Identify which cell holds the provided text, then report its (X, Y) central coordinate. 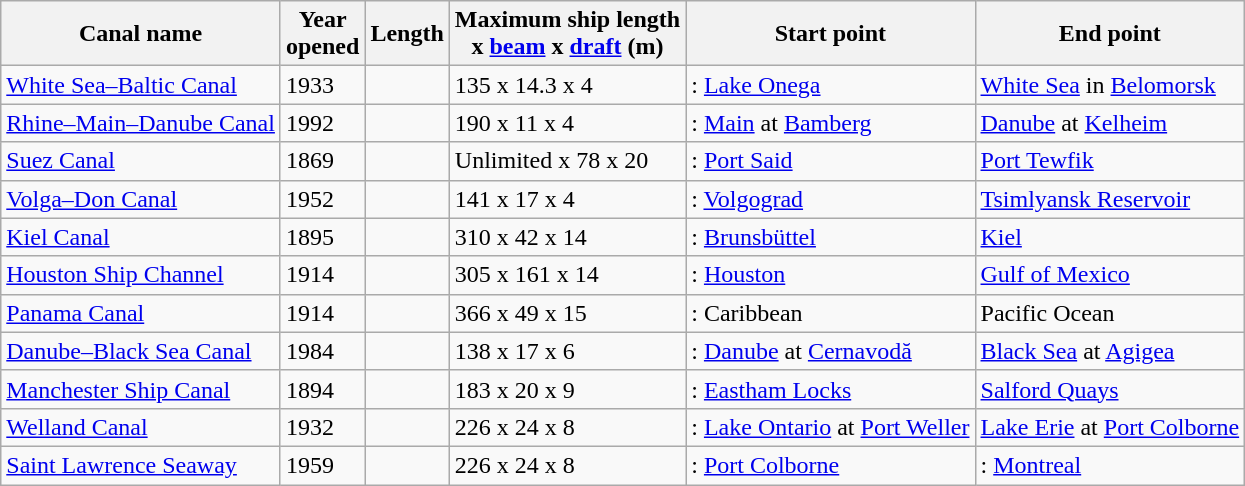
1869 (322, 161)
Panama Canal (141, 313)
Houston Ship Channel (141, 275)
: Houston (830, 275)
Tsimlyansk Reservoir (1110, 199)
Salford Quays (1110, 389)
135 x 14.3 x 4 (567, 85)
310 x 42 x 14 (567, 237)
Yearopened (322, 34)
1933 (322, 85)
Kiel (1110, 237)
Unlimited x 78 x 20 (567, 161)
Port Tewfik (1110, 161)
1952 (322, 199)
: Port Said (830, 161)
1984 (322, 351)
Black Sea at Agigea (1110, 351)
366 x 49 x 15 (567, 313)
: Main at Bamberg (830, 123)
141 x 17 x 4 (567, 199)
Saint Lawrence Seaway (141, 465)
Rhine–Main–Danube Canal (141, 123)
Danube at Kelheim (1110, 123)
: Brunsbüttel (830, 237)
Danube–Black Sea Canal (141, 351)
End point (1110, 34)
Welland Canal (141, 427)
Start point (830, 34)
: Danube at Cernavodă (830, 351)
Lake Erie at Port Colborne (1110, 427)
Volga–Don Canal (141, 199)
Gulf of Mexico (1110, 275)
Length (407, 34)
Manchester Ship Canal (141, 389)
1895 (322, 237)
1894 (322, 389)
Pacific Ocean (1110, 313)
Maximum ship lengthx beam x draft (m) (567, 34)
White Sea in Belomorsk (1110, 85)
1959 (322, 465)
Canal name (141, 34)
1932 (322, 427)
Kiel Canal (141, 237)
1992 (322, 123)
: Port Colborne (830, 465)
Suez Canal (141, 161)
138 x 17 x 6 (567, 351)
305 x 161 x 14 (567, 275)
: Lake Ontario at Port Weller (830, 427)
White Sea–Baltic Canal (141, 85)
: Caribbean (830, 313)
190 x 11 x 4 (567, 123)
: Lake Onega (830, 85)
183 x 20 x 9 (567, 389)
: Volgograd (830, 199)
: Montreal (1110, 465)
: Eastham Locks (830, 389)
